Locate the cell with the specified text and output its [X, Y] center coordinate. 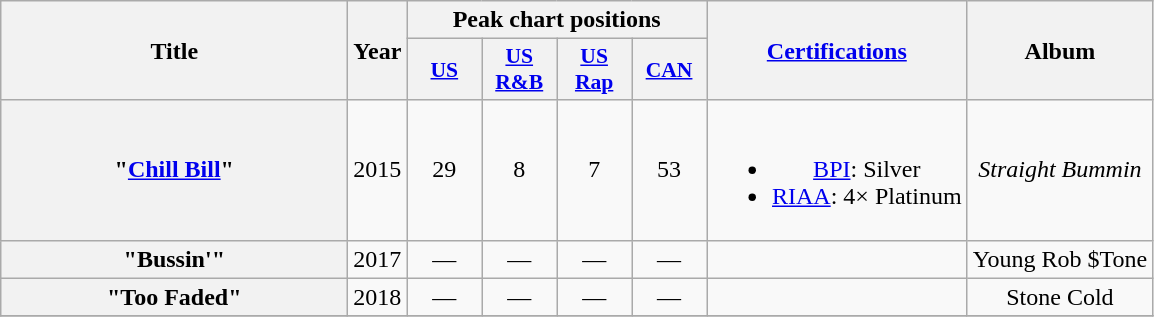
"Chill Bill" [174, 170]
Album [1060, 50]
Title [174, 50]
Certifications [836, 50]
Stone Cold [1060, 297]
BPI: SilverRIAA: 4× Platinum [836, 170]
7 [594, 170]
Year [378, 50]
2018 [378, 297]
8 [520, 170]
US R&B [520, 70]
Straight Bummin [1060, 170]
CAN [670, 70]
US Rap [594, 70]
Peak chart positions [557, 20]
2017 [378, 259]
Young Rob $Tone [1060, 259]
53 [670, 170]
"Too Faded" [174, 297]
"Bussin'" [174, 259]
US [444, 70]
2015 [378, 170]
29 [444, 170]
